Return [X, Y] of the center of cell containing provided text 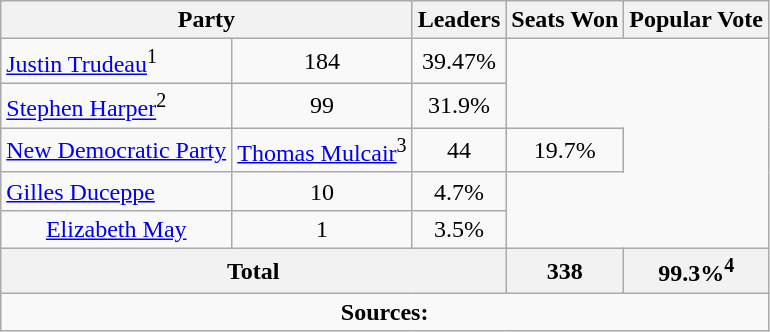
Leaders [459, 20]
Thomas Mulcair3 [322, 150]
Sources: [385, 312]
99 [322, 106]
Seats Won [565, 20]
184 [322, 62]
31.9% [459, 106]
4.7% [459, 191]
19.7% [565, 150]
39.47% [459, 62]
10 [322, 191]
Elizabeth May [116, 230]
Popular Vote [696, 20]
Stephen Harper2 [116, 106]
1 [322, 230]
Gilles Duceppe [116, 191]
338 [565, 272]
99.3%4 [696, 272]
Party [206, 20]
Total [254, 272]
Justin Trudeau1 [116, 62]
44 [459, 150]
New Democratic Party [116, 150]
3.5% [459, 230]
